Find where the given text appears and provide that cell's center as [X, Y] coordinate. 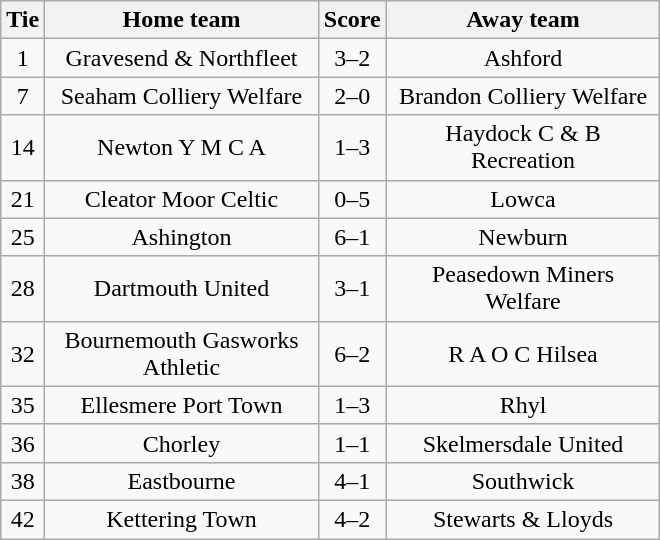
Away team [523, 20]
Haydock C & B Recreation [523, 148]
Lowca [523, 199]
Cleator Moor Celtic [182, 199]
4–2 [352, 519]
3–2 [352, 58]
1–1 [352, 443]
14 [23, 148]
Ellesmere Port Town [182, 405]
Tie [23, 20]
6–1 [352, 237]
6–2 [352, 354]
0–5 [352, 199]
35 [23, 405]
38 [23, 481]
2–0 [352, 96]
Stewarts & Lloyds [523, 519]
1 [23, 58]
Seaham Colliery Welfare [182, 96]
36 [23, 443]
Dartmouth United [182, 288]
Skelmersdale United [523, 443]
21 [23, 199]
R A O C Hilsea [523, 354]
4–1 [352, 481]
Rhyl [523, 405]
3–1 [352, 288]
7 [23, 96]
Newburn [523, 237]
Bournemouth Gasworks Athletic [182, 354]
32 [23, 354]
Newton Y M C A [182, 148]
25 [23, 237]
42 [23, 519]
Brandon Colliery Welfare [523, 96]
Ashford [523, 58]
28 [23, 288]
Gravesend & Northfleet [182, 58]
Chorley [182, 443]
Ashington [182, 237]
Score [352, 20]
Home team [182, 20]
Kettering Town [182, 519]
Peasedown Miners Welfare [523, 288]
Southwick [523, 481]
Eastbourne [182, 481]
